Detect which cell encompasses the target text, then output its (x, y) center coordinate. 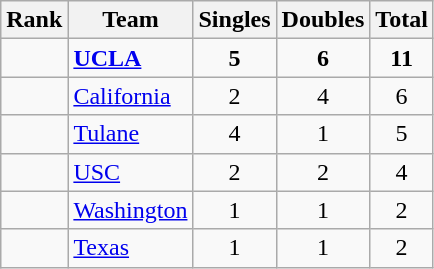
Total (402, 20)
Rank (34, 20)
USC (130, 172)
Washington (130, 210)
UCLA (130, 58)
California (130, 96)
11 (402, 58)
Singles (234, 20)
Texas (130, 248)
Tulane (130, 134)
Team (130, 20)
Doubles (323, 20)
